From the cell containing the given text, extract its center point as (x, y) coordinate. 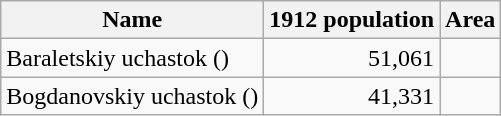
1912 population (352, 20)
51,061 (352, 58)
Bogdanovskiy uchastok () (132, 96)
Name (132, 20)
Area (470, 20)
41,331 (352, 96)
Baraletskiy uchastok () (132, 58)
